Detect which cell encompasses the target text, then output its [X, Y] center coordinate. 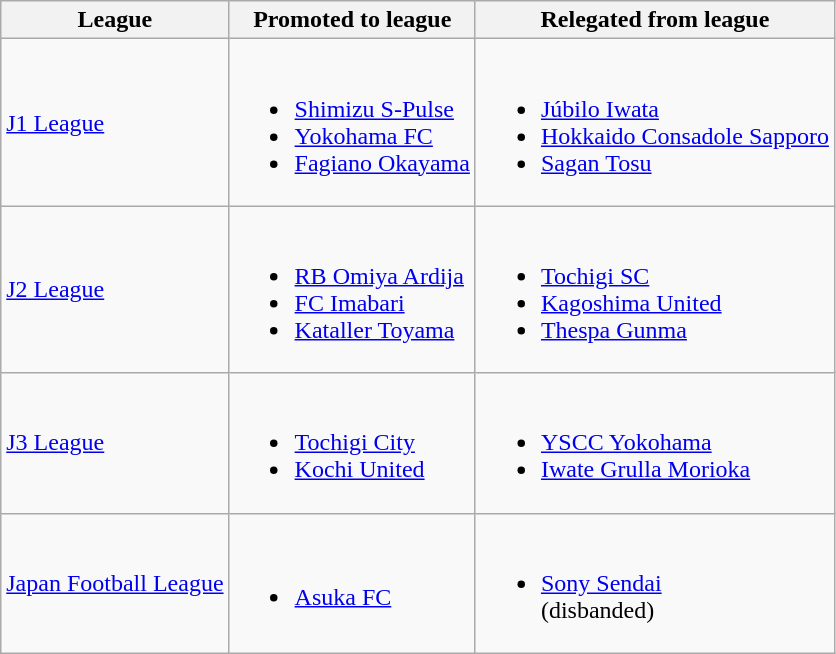
Tochigi City Kochi United [352, 443]
Tochigi SC Kagoshima United Thespa Gunma [654, 290]
Júbilo Iwata Hokkaido Consadole Sapporo Sagan Tosu [654, 122]
J2 League [115, 290]
League [115, 20]
Shimizu S-Pulse Yokohama FC Fagiano Okayama [352, 122]
RB Omiya Ardija FC Imabari Kataller Toyama [352, 290]
Promoted to league [352, 20]
Sony Sendai (disbanded) [654, 583]
J1 League [115, 122]
J3 League [115, 443]
Japan Football League [115, 583]
Asuka FC [352, 583]
YSCC Yokohama Iwate Grulla Morioka [654, 443]
Relegated from league [654, 20]
